Find where the given text appears and provide that cell's center as [x, y] coordinate. 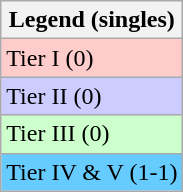
Tier III (0) [92, 134]
Tier IV & V (1-1) [92, 172]
Tier I (0) [92, 58]
Tier II (0) [92, 96]
Legend (singles) [92, 20]
